Detect which cell encompasses the target text, then output its [x, y] center coordinate. 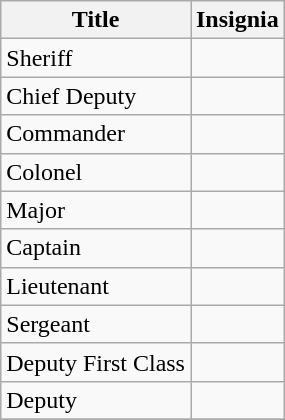
Sergeant [96, 324]
Insignia [237, 20]
Deputy [96, 400]
Lieutenant [96, 286]
Title [96, 20]
Chief Deputy [96, 96]
Captain [96, 248]
Deputy First Class [96, 362]
Commander [96, 134]
Sheriff [96, 58]
Colonel [96, 172]
Major [96, 210]
